Capture the cell that displays the provided text and extract its (X, Y) central coordinate. 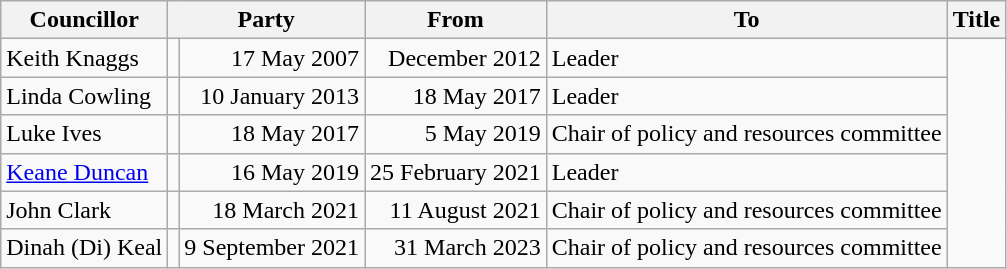
9 September 2021 (272, 248)
10 January 2013 (272, 96)
25 February 2021 (456, 172)
16 May 2019 (272, 172)
Party (266, 20)
31 March 2023 (456, 248)
December 2012 (456, 58)
Luke Ives (84, 134)
Linda Cowling (84, 96)
From (456, 20)
John Clark (84, 210)
Keith Knaggs (84, 58)
Keane Duncan (84, 172)
17 May 2007 (272, 58)
Title (976, 20)
Dinah (Di) Keal (84, 248)
5 May 2019 (456, 134)
11 August 2021 (456, 210)
Councillor (84, 20)
18 March 2021 (272, 210)
To (746, 20)
